Extract the (x, y) coordinate from the center of the cell holding the provided text.  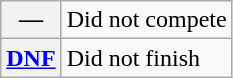
Did not finish (146, 58)
DNF (31, 58)
— (31, 20)
Did not compete (146, 20)
